Scan for the cell matching the given text and deliver its (X, Y) coordinate at center. 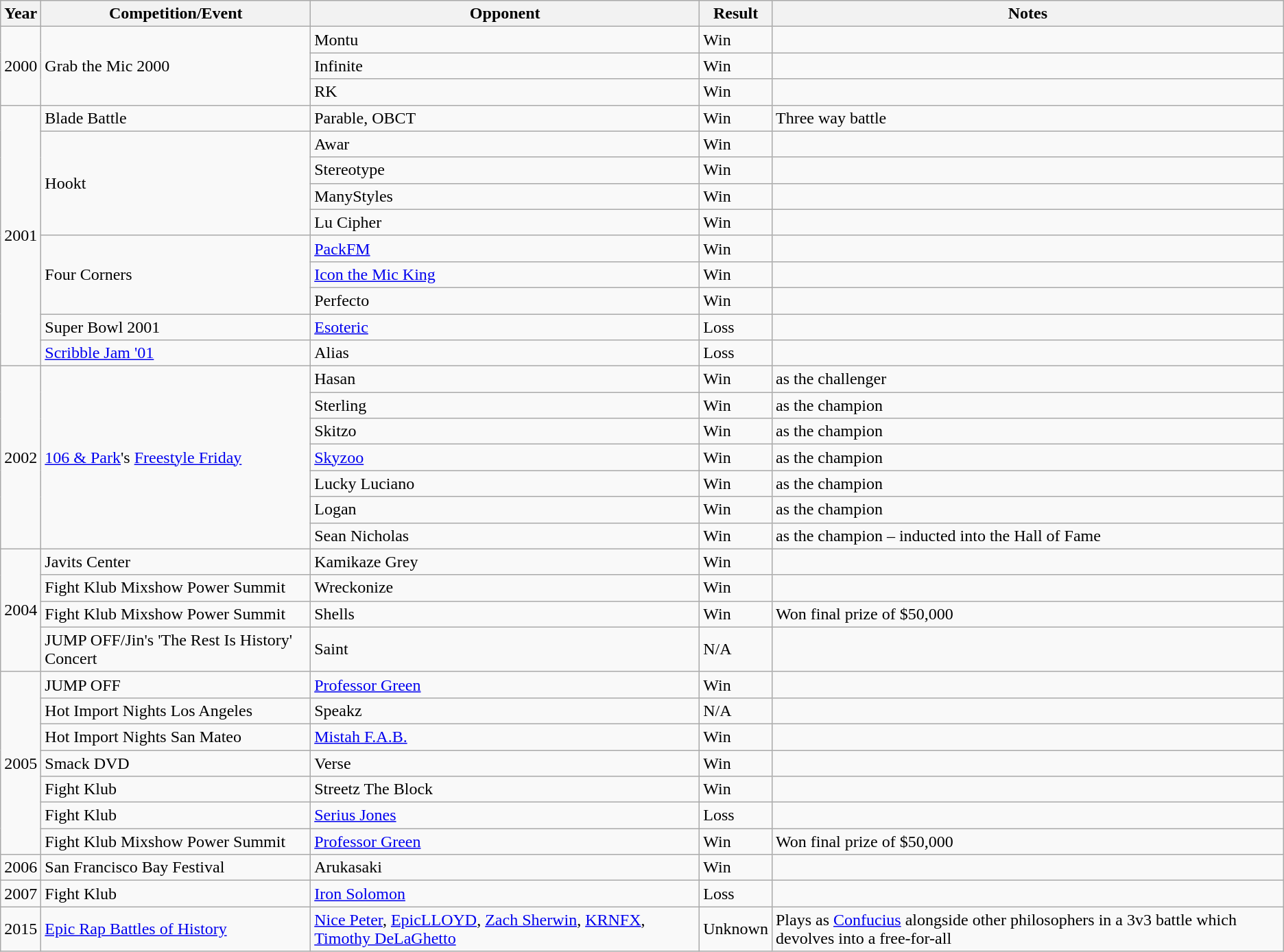
Blade Battle (176, 118)
2006 (21, 868)
Wreckonize (505, 588)
Esoteric (505, 327)
PackFM (505, 248)
Sterling (505, 405)
Hot Import Nights San Mateo (176, 737)
Lu Cipher (505, 222)
Grab the Mic 2000 (176, 66)
Notes (1027, 14)
Skitzo (505, 431)
Nice Peter, EpicLLOYD, Zach Sherwin, KRNFX, Timothy DeLaGhetto (505, 929)
Hasan (505, 379)
RK (505, 92)
Perfecto (505, 300)
JUMP OFF/Jin's 'The Rest Is History' Concert (176, 649)
Saint (505, 649)
Three way battle (1027, 118)
Montu (505, 40)
Epic Rap Battles of History (176, 929)
Parable, OBCT (505, 118)
Competition/Event (176, 14)
Icon the Mic King (505, 274)
Smack DVD (176, 763)
Stereotype (505, 170)
2002 (21, 457)
Sean Nicholas (505, 536)
Result (736, 14)
Mistah F.A.B. (505, 737)
Unknown (736, 929)
Kamikaze Grey (505, 562)
Iron Solomon (505, 894)
ManyStyles (505, 196)
Skyzoo (505, 457)
Logan (505, 510)
Shells (505, 614)
as the champion – inducted into the Hall of Fame (1027, 536)
Javits Center (176, 562)
Verse (505, 763)
106 & Park's Freestyle Friday (176, 457)
Scribble Jam '01 (176, 353)
Super Bowl 2001 (176, 327)
Streetz The Block (505, 789)
Four Corners (176, 274)
as the challenger (1027, 379)
Year (21, 14)
Hot Import Nights Los Angeles (176, 711)
2000 (21, 66)
2007 (21, 894)
Lucky Luciano (505, 484)
Hookt (176, 183)
San Francisco Bay Festival (176, 868)
Opponent (505, 14)
Infinite (505, 66)
Awar (505, 144)
Speakz (505, 711)
Alias (505, 353)
2015 (21, 929)
2005 (21, 763)
Arukasaki (505, 868)
Plays as Confucius alongside other philosophers in a 3v3 battle which devolves into a free-for-all (1027, 929)
2004 (21, 610)
Serius Jones (505, 816)
2001 (21, 236)
JUMP OFF (176, 685)
